Extract the (X, Y) coordinate from the center of the cell holding the provided text.  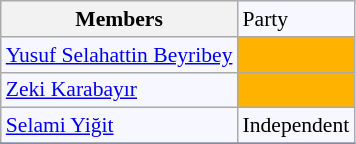
Zeki Karabayır (120, 90)
Selami Yiğit (120, 126)
Members (120, 19)
Independent (296, 126)
Party (296, 19)
Yusuf Selahattin Beyribey (120, 55)
